Detect which cell encompasses the target text, then output its [X, Y] center coordinate. 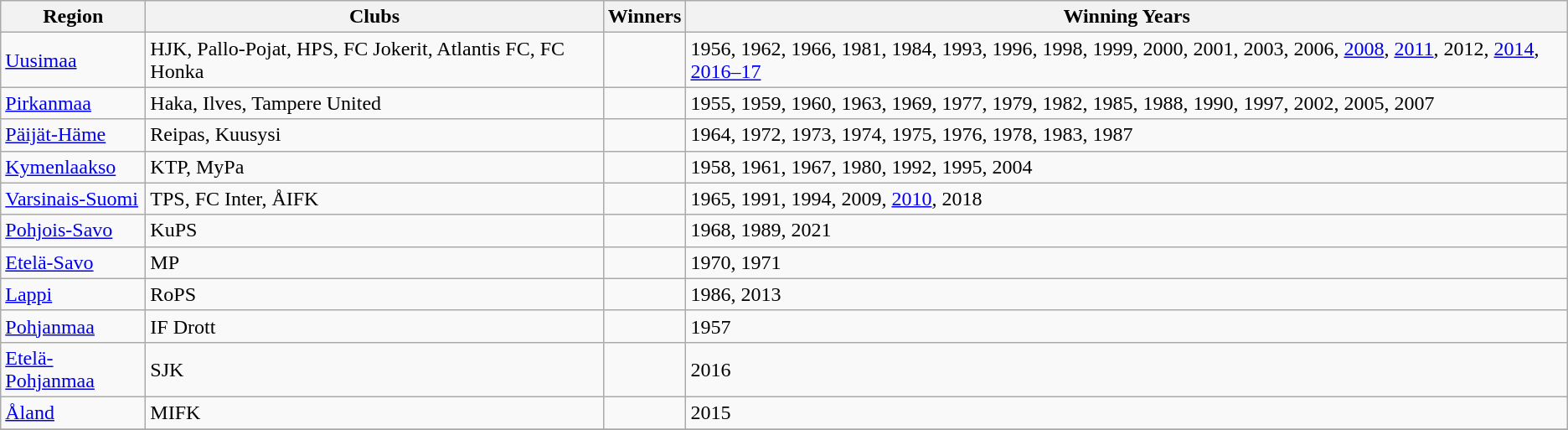
Winners [645, 17]
KTP, MyPa [374, 167]
1968, 1989, 2021 [1127, 231]
Pohjanmaa [74, 326]
Reipas, Kuusysi [374, 135]
Etelä-Pohjanmaa [74, 369]
1970, 1971 [1127, 262]
1955, 1959, 1960, 1963, 1969, 1977, 1979, 1982, 1985, 1988, 1990, 1997, 2002, 2005, 2007 [1127, 103]
1986, 2013 [1127, 294]
Lappi [74, 294]
Varsinais-Suomi [74, 199]
Kymenlaakso [74, 167]
MIFK [374, 412]
Uusimaa [74, 60]
TPS, FC Inter, ÅIFK [374, 199]
2015 [1127, 412]
IF Drott [374, 326]
1956, 1962, 1966, 1981, 1984, 1993, 1996, 1998, 1999, 2000, 2001, 2003, 2006, 2008, 2011, 2012, 2014, 2016–17 [1127, 60]
1957 [1127, 326]
Pirkanmaa [74, 103]
Päijät-Häme [74, 135]
2016 [1127, 369]
1965, 1991, 1994, 2009, 2010, 2018 [1127, 199]
KuPS [374, 231]
Etelä-Savo [74, 262]
SJK [374, 369]
Pohjois-Savo [74, 231]
Region [74, 17]
1958, 1961, 1967, 1980, 1992, 1995, 2004 [1127, 167]
MP [374, 262]
Clubs [374, 17]
Winning Years [1127, 17]
Haka, Ilves, Tampere United [374, 103]
1964, 1972, 1973, 1974, 1975, 1976, 1978, 1983, 1987 [1127, 135]
HJK, Pallo-Pojat, HPS, FC Jokerit, Atlantis FC, FC Honka [374, 60]
Åland [74, 412]
RoPS [374, 294]
